Return the (X, Y) coordinate for the center point of the cell that contains the specified text.  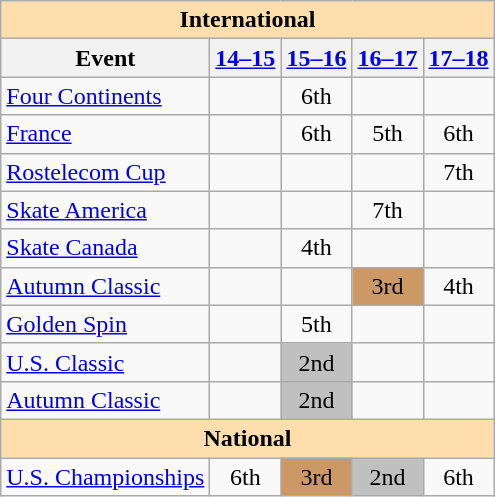
U.S. Classic (106, 362)
U.S. Championships (106, 477)
15–16 (316, 58)
International (248, 20)
Four Continents (106, 96)
Skate America (106, 210)
France (106, 134)
16–17 (388, 58)
Golden Spin (106, 324)
National (248, 438)
14–15 (246, 58)
Event (106, 58)
Rostelecom Cup (106, 172)
Skate Canada (106, 248)
17–18 (458, 58)
